Capture the cell that displays the provided text and extract its [X, Y] central coordinate. 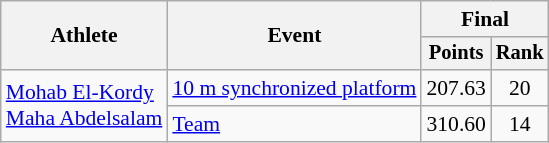
Team [294, 124]
14 [520, 124]
10 m synchronized platform [294, 88]
20 [520, 88]
207.63 [456, 88]
Points [456, 54]
Rank [520, 54]
310.60 [456, 124]
Final [484, 19]
Mohab El-KordyMaha Abdelsalam [84, 106]
Event [294, 36]
Athlete [84, 36]
